Scan for the cell matching the given text and deliver its (x, y) coordinate at center. 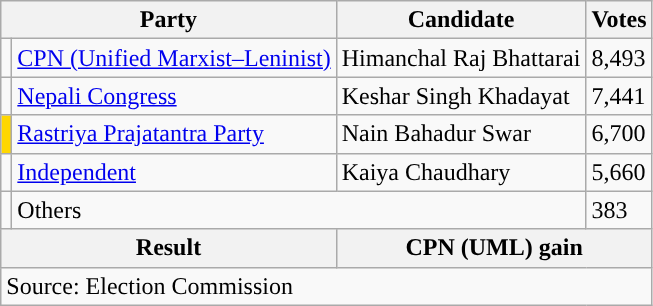
Nain Bahadur Swar (461, 134)
Result (168, 248)
Others (299, 210)
8,493 (619, 58)
383 (619, 210)
7,441 (619, 96)
Rastriya Prajatantra Party (174, 134)
CPN (Unified Marxist–Leninist) (174, 58)
Nepali Congress (174, 96)
Independent (174, 172)
5,660 (619, 172)
CPN (UML) gain (494, 248)
Keshar Singh Khadayat (461, 96)
6,700 (619, 134)
Votes (619, 20)
Party (168, 20)
Kaiya Chaudhary (461, 172)
Himanchal Raj Bhattarai (461, 58)
Source: Election Commission (326, 286)
Candidate (461, 20)
